From the cell containing the given text, extract its center point as [x, y] coordinate. 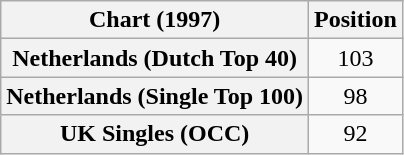
Netherlands (Dutch Top 40) [155, 58]
UK Singles (OCC) [155, 134]
Netherlands (Single Top 100) [155, 96]
98 [356, 96]
92 [356, 134]
Position [356, 20]
103 [356, 58]
Chart (1997) [155, 20]
